Capture the cell that displays the provided text and extract its [x, y] central coordinate. 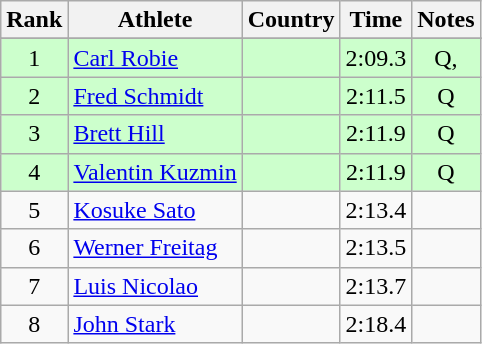
Athlete [155, 20]
1 [34, 58]
2:11.5 [376, 96]
2:13.5 [376, 248]
7 [34, 286]
3 [34, 134]
2:13.7 [376, 286]
2:09.3 [376, 58]
Werner Freitag [155, 248]
2:13.4 [376, 210]
Kosuke Sato [155, 210]
4 [34, 172]
2:18.4 [376, 324]
5 [34, 210]
6 [34, 248]
Carl Robie [155, 58]
2 [34, 96]
Time [376, 20]
Luis Nicolao [155, 286]
Brett Hill [155, 134]
Q, [446, 58]
Country [291, 20]
Rank [34, 20]
Fred Schmidt [155, 96]
8 [34, 324]
Notes [446, 20]
John Stark [155, 324]
Valentin Kuzmin [155, 172]
